Output the [x, y] coordinate of the center of the cell containing the given text.  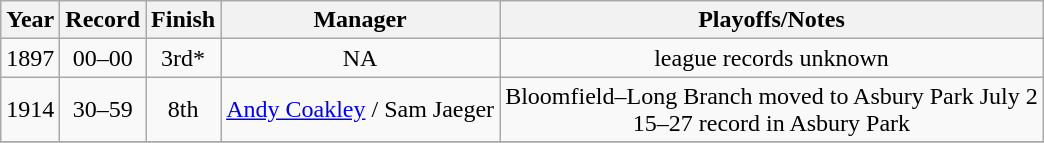
1897 [30, 58]
1914 [30, 110]
Playoffs/Notes [772, 20]
Year [30, 20]
Andy Coakley / Sam Jaeger [360, 110]
00–00 [103, 58]
3rd* [184, 58]
30–59 [103, 110]
NA [360, 58]
Record [103, 20]
league records unknown [772, 58]
Finish [184, 20]
Manager [360, 20]
Bloomfield–Long Branch moved to Asbury Park July 215–27 record in Asbury Park [772, 110]
8th [184, 110]
